Capture the cell that displays the provided text and extract its (X, Y) central coordinate. 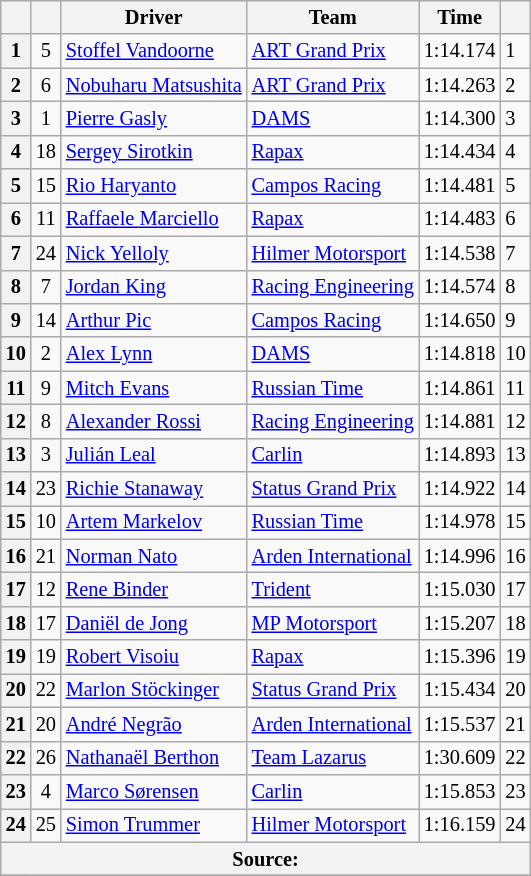
1:14.861 (460, 388)
1:15.537 (460, 724)
Stoffel Vandoorne (154, 51)
1:14.574 (460, 287)
1:15.396 (460, 657)
Source: (266, 859)
1:14.818 (460, 354)
Nathanaël Berthon (154, 758)
1:15.853 (460, 791)
Simon Trummer (154, 825)
Marco Sørensen (154, 791)
1:14.174 (460, 51)
1:14.650 (460, 320)
Nick Yelloly (154, 253)
Jordan King (154, 287)
Marlon Stöckinger (154, 690)
Team Lazarus (333, 758)
1:14.538 (460, 253)
Alexander Rossi (154, 421)
Time (460, 17)
1:14.922 (460, 489)
25 (46, 825)
Trident (333, 589)
1:14.996 (460, 556)
Mitch Evans (154, 388)
Daniël de Jong (154, 623)
1:14.263 (460, 85)
MP Motorsport (333, 623)
1:14.978 (460, 522)
26 (46, 758)
1:14.881 (460, 421)
1:14.481 (460, 186)
1:15.207 (460, 623)
Team (333, 17)
Arthur Pic (154, 320)
Alex Lynn (154, 354)
Rene Binder (154, 589)
Raffaele Marciello (154, 219)
André Negrão (154, 724)
Driver (154, 17)
1:15.434 (460, 690)
Julián Leal (154, 455)
Artem Markelov (154, 522)
Nobuharu Matsushita (154, 85)
Pierre Gasly (154, 118)
1:14.893 (460, 455)
Robert Visoiu (154, 657)
1:14.483 (460, 219)
1:16.159 (460, 825)
1:14.300 (460, 118)
Norman Nato (154, 556)
Sergey Sirotkin (154, 152)
1:15.030 (460, 589)
1:30.609 (460, 758)
Richie Stanaway (154, 489)
Rio Haryanto (154, 186)
1:14.434 (460, 152)
